Return [X, Y] of the center of cell containing provided text 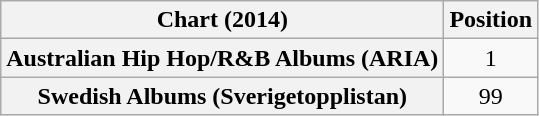
Position [491, 20]
Swedish Albums (Sverigetopplistan) [222, 96]
99 [491, 96]
Chart (2014) [222, 20]
Australian Hip Hop/R&B Albums (ARIA) [222, 58]
1 [491, 58]
